Detect which cell encompasses the target text, then output its (X, Y) center coordinate. 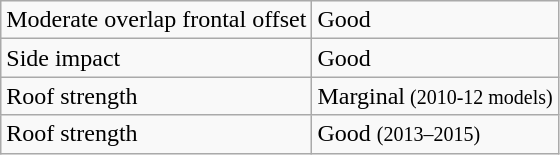
Moderate overlap frontal offset (156, 20)
Good (2013–2015) (435, 134)
Marginal (2010-12 models) (435, 96)
Side impact (156, 58)
